Capture the cell that displays the provided text and extract its (X, Y) central coordinate. 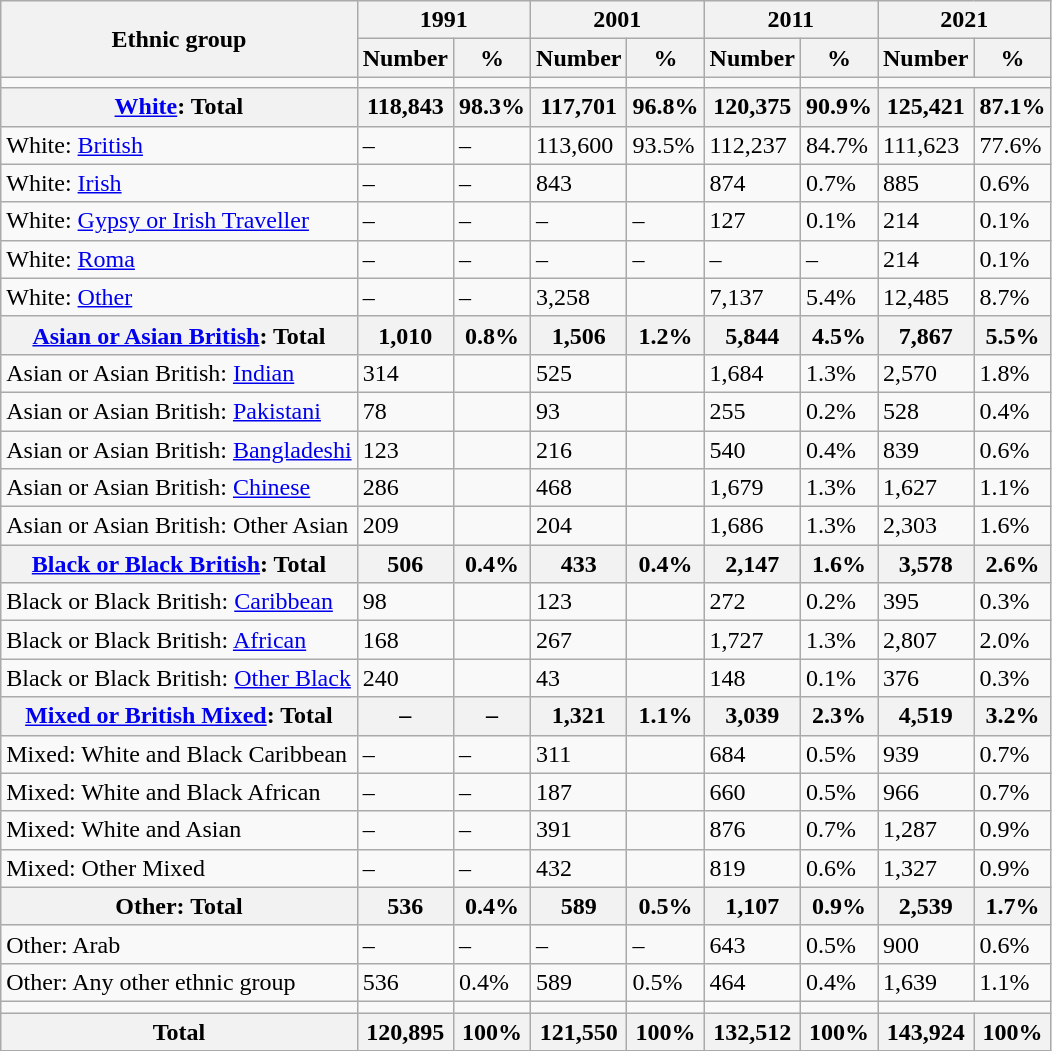
77.6% (1012, 145)
White: Roma (179, 259)
187 (579, 792)
272 (752, 602)
255 (752, 411)
966 (926, 792)
98.3% (492, 107)
468 (579, 488)
1,684 (752, 373)
87.1% (1012, 107)
125,421 (926, 107)
White: British (179, 145)
900 (926, 944)
1,506 (579, 335)
5,844 (752, 335)
118,843 (405, 107)
2011 (790, 20)
939 (926, 754)
2,147 (752, 564)
885 (926, 183)
Other: Any other ethnic group (179, 982)
1,639 (926, 982)
7,867 (926, 335)
2.3% (838, 716)
1,627 (926, 488)
2,570 (926, 373)
2.0% (1012, 640)
113,600 (579, 145)
93 (579, 411)
684 (752, 754)
98 (405, 602)
121,550 (579, 1031)
5.5% (1012, 335)
96.8% (666, 107)
1,287 (926, 830)
Mixed: White and Asian (179, 830)
1,107 (752, 906)
525 (579, 373)
Black or Black British: African (179, 640)
2,303 (926, 526)
168 (405, 640)
1,321 (579, 716)
Mixed: White and Black Caribbean (179, 754)
5.4% (838, 297)
819 (752, 868)
Asian or Asian British: Bangladeshi (179, 449)
78 (405, 411)
286 (405, 488)
1,010 (405, 335)
4.5% (838, 335)
506 (405, 564)
433 (579, 564)
376 (926, 678)
Asian or Asian British: Total (179, 335)
93.5% (666, 145)
White: Total (179, 107)
395 (926, 602)
Asian or Asian British: Other Asian (179, 526)
0.8% (492, 335)
1,327 (926, 868)
2021 (964, 20)
112,237 (752, 145)
3.2% (1012, 716)
120,375 (752, 107)
240 (405, 678)
1,679 (752, 488)
1.8% (1012, 373)
2.6% (1012, 564)
8.7% (1012, 297)
311 (579, 754)
Black or Black British: Other Black (179, 678)
314 (405, 373)
120,895 (405, 1031)
432 (579, 868)
127 (752, 221)
148 (752, 678)
660 (752, 792)
90.9% (838, 107)
2001 (618, 20)
Asian or Asian British: Chinese (179, 488)
Total (179, 1031)
111,623 (926, 145)
643 (752, 944)
Other: Total (179, 906)
Mixed: White and Black African (179, 792)
874 (752, 183)
4,519 (926, 716)
84.7% (838, 145)
2,807 (926, 640)
843 (579, 183)
1.2% (666, 335)
White: Irish (179, 183)
1.7% (1012, 906)
216 (579, 449)
209 (405, 526)
391 (579, 830)
43 (579, 678)
Ethnic group (179, 39)
Black or Black British: Total (179, 564)
839 (926, 449)
876 (752, 830)
Other: Arab (179, 944)
1991 (444, 20)
12,485 (926, 297)
267 (579, 640)
1,686 (752, 526)
204 (579, 526)
3,258 (579, 297)
540 (752, 449)
Mixed: Other Mixed (179, 868)
White: Other (179, 297)
Black or Black British: Caribbean (179, 602)
1,727 (752, 640)
White: Gypsy or Irish Traveller (179, 221)
Asian or Asian British: Pakistani (179, 411)
Mixed or British Mixed: Total (179, 716)
143,924 (926, 1031)
132,512 (752, 1031)
2,539 (926, 906)
528 (926, 411)
464 (752, 982)
7,137 (752, 297)
Asian or Asian British: Indian (179, 373)
3,578 (926, 564)
3,039 (752, 716)
117,701 (579, 107)
